Capture the cell that displays the provided text and extract its [x, y] central coordinate. 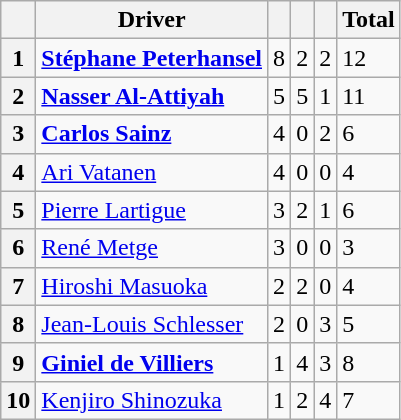
12 [369, 58]
Kenjiro Shinozuka [152, 400]
Ari Vatanen [152, 172]
11 [369, 96]
Carlos Sainz [152, 134]
Hiroshi Masuoka [152, 286]
Pierre Lartigue [152, 210]
Total [369, 20]
Stéphane Peterhansel [152, 58]
9 [18, 362]
Jean-Louis Schlesser [152, 324]
10 [18, 400]
Driver [152, 20]
Nasser Al-Attiyah [152, 96]
René Metge [152, 248]
Giniel de Villiers [152, 362]
